Return (x, y) of the center of cell containing provided text 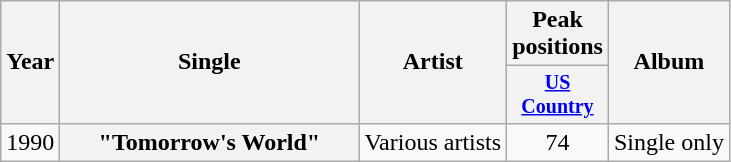
Artist (433, 62)
Single (210, 62)
US Country (558, 94)
Album (668, 62)
1990 (30, 142)
Peak positions (558, 34)
Single only (668, 142)
74 (558, 142)
Year (30, 62)
Various artists (433, 142)
"Tomorrow's World" (210, 142)
